From the cell containing the given text, extract its center point as [x, y] coordinate. 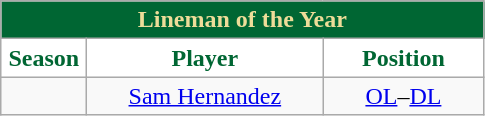
OL–DL [404, 96]
Position [404, 58]
Sam Hernandez [205, 96]
Player [205, 58]
Season [44, 58]
Lineman of the Year [242, 20]
